Identify which cell holds the provided text, then report its [X, Y] central coordinate. 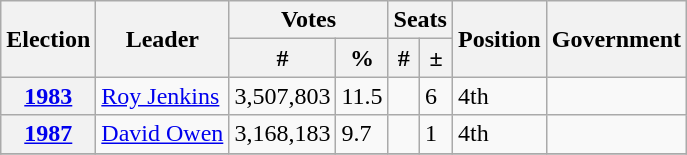
3,507,803 [282, 96]
1 [436, 134]
David Owen [162, 134]
Position [499, 39]
9.7 [362, 134]
Votes [308, 20]
Seats [420, 20]
1987 [48, 134]
6 [436, 96]
3,168,183 [282, 134]
Roy Jenkins [162, 96]
± [436, 58]
Leader [162, 39]
Government [616, 39]
Election [48, 39]
1983 [48, 96]
% [362, 58]
11.5 [362, 96]
